From the cell containing the given text, extract its center point as [X, Y] coordinate. 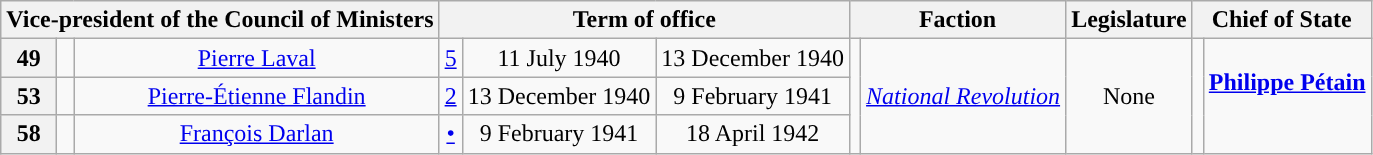
Vice-president of the Council of Ministers [220, 20]
National Revolution [964, 96]
None [1130, 96]
Pierre Laval [256, 58]
58 [29, 134]
Legislature [1130, 20]
Pierre-Étienne Flandin [256, 96]
18 April 1942 [753, 134]
Term of office [644, 20]
53 [29, 96]
Chief of State [1282, 20]
49 [29, 58]
Faction [957, 20]
Philippe Pétain [1287, 96]
• [450, 134]
François Darlan [256, 134]
2 [450, 96]
5 [450, 58]
11 July 1940 [559, 58]
